Provide the (x, y) coordinate of the cell's center where the given text is located.  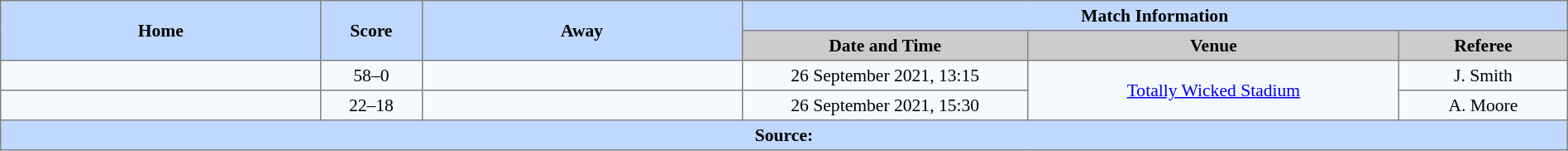
Score (371, 31)
Source: (784, 135)
Referee (1483, 46)
Totally Wicked Stadium (1213, 90)
26 September 2021, 13:15 (885, 75)
22–18 (371, 105)
J. Smith (1483, 75)
Date and Time (885, 46)
Match Information (1154, 16)
A. Moore (1483, 105)
Home (160, 31)
58–0 (371, 75)
Venue (1213, 46)
26 September 2021, 15:30 (885, 105)
Away (582, 31)
